Return the (x, y) coordinate for the center point of the cell that contains the specified text.  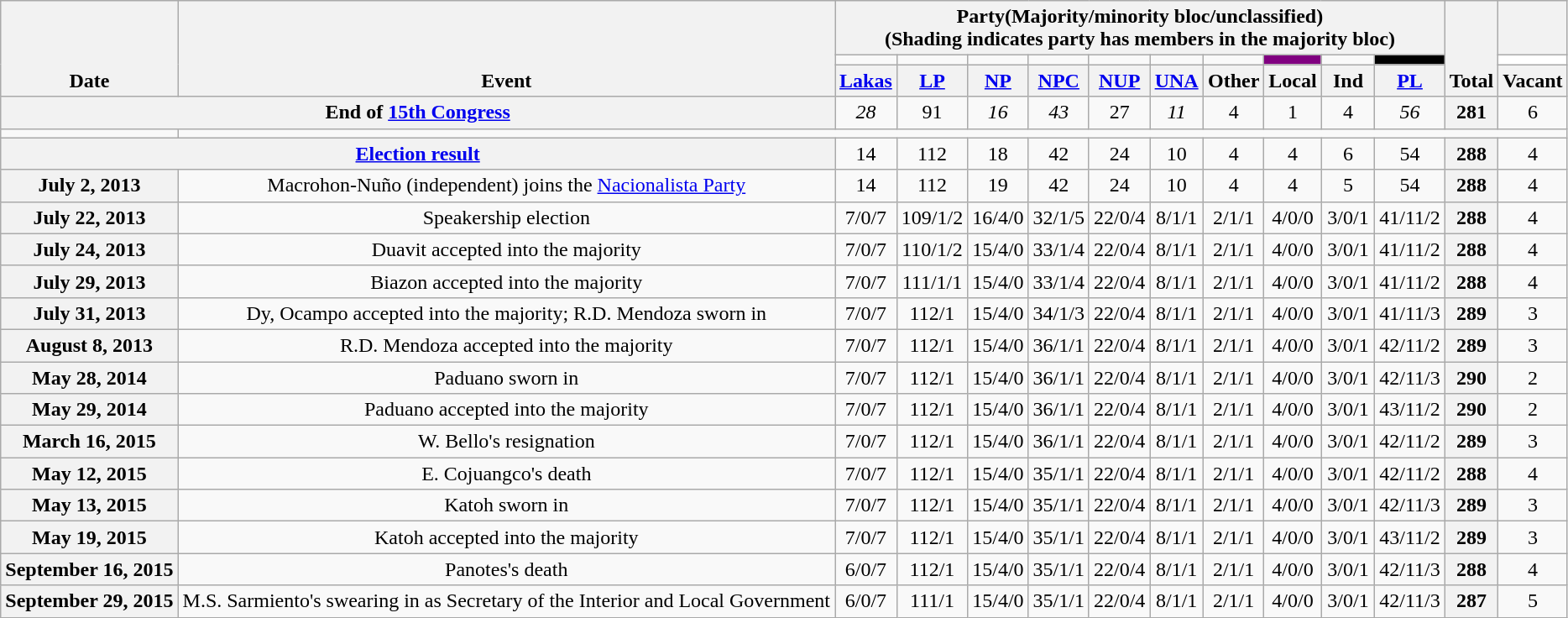
Total (1471, 49)
Event (507, 49)
May 13, 2015 (89, 505)
91 (932, 113)
34/1/3 (1058, 313)
NPC (1058, 81)
11 (1177, 113)
19 (998, 186)
July 24, 2013 (89, 249)
Panotes's death (507, 569)
NUP (1119, 81)
Dy, Ocampo accepted into the majority; R.D. Mendoza sworn in (507, 313)
56 (1410, 113)
Local (1293, 81)
110/1/2 (932, 249)
LP (932, 81)
16 (998, 113)
May 28, 2014 (89, 377)
Biazon accepted into the majority (507, 281)
32/1/5 (1058, 217)
July 31, 2013 (89, 313)
Paduano sworn in (507, 377)
W. Bello's resignation (507, 442)
September 16, 2015 (89, 569)
July 29, 2013 (89, 281)
March 16, 2015 (89, 442)
August 8, 2013 (89, 345)
Lakas (866, 81)
111/1 (932, 601)
NP (998, 81)
18 (998, 154)
Speakership election (507, 217)
Katoh sworn in (507, 505)
109/1/2 (932, 217)
PL (1410, 81)
May 19, 2015 (89, 537)
41/11/3 (1410, 313)
16/4/0 (998, 217)
UNA (1177, 81)
27 (1119, 113)
E. Cojuangco's death (507, 474)
Vacant (1533, 81)
Election result (418, 154)
M.S. Sarmiento's swearing in as Secretary of the Interior and Local Government (507, 601)
Date (89, 49)
July 2, 2013 (89, 186)
R.D. Mendoza accepted into the majority (507, 345)
43 (1058, 113)
Ind (1348, 81)
July 22, 2013 (89, 217)
May 12, 2015 (89, 474)
Party(Majority/minority bloc/unclassified)(Shading indicates party has members in the majority bloc) (1140, 29)
Duavit accepted into the majority (507, 249)
281 (1471, 113)
28 (866, 113)
End of 15th Congress (418, 113)
1 (1293, 113)
September 29, 2015 (89, 601)
Macrohon-Nuño (independent) joins the Nacionalista Party (507, 186)
May 29, 2014 (89, 410)
Katoh accepted into the majority (507, 537)
Other (1233, 81)
111/1/1 (932, 281)
Paduano accepted into the majority (507, 410)
287 (1471, 601)
